Identify which cell holds the provided text, then report its [X, Y] central coordinate. 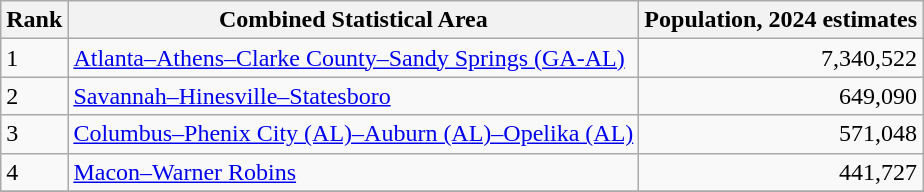
Atlanta–Athens–Clarke County–Sandy Springs (GA-AL) [354, 58]
Rank [34, 20]
649,090 [781, 96]
441,727 [781, 172]
4 [34, 172]
Population, 2024 estimates [781, 20]
Macon–Warner Robins [354, 172]
7,340,522 [781, 58]
Columbus–Phenix City (AL)–Auburn (AL)–Opelika (AL) [354, 134]
571,048 [781, 134]
1 [34, 58]
3 [34, 134]
Combined Statistical Area [354, 20]
Savannah–Hinesville–Statesboro [354, 96]
2 [34, 96]
